Scan for the cell matching the given text and deliver its [X, Y] coordinate at center. 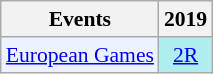
European Games [80, 55]
Events [80, 19]
2R [186, 55]
2019 [186, 19]
